Search for the cell housing the specified text and yield its (x, y) center coordinate. 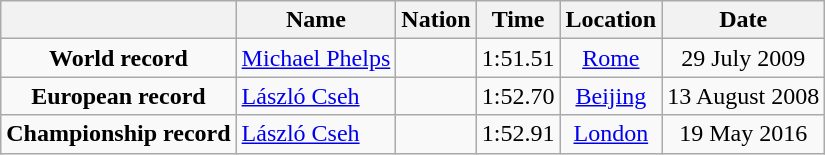
European record (118, 96)
World record (118, 58)
Rome (611, 58)
Name (316, 20)
Date (744, 20)
Championship record (118, 134)
Beijing (611, 96)
Location (611, 20)
1:51.51 (518, 58)
1:52.91 (518, 134)
1:52.70 (518, 96)
19 May 2016 (744, 134)
29 July 2009 (744, 58)
13 August 2008 (744, 96)
Nation (436, 20)
London (611, 134)
Time (518, 20)
Michael Phelps (316, 58)
